From the cell containing the given text, extract its center point as (X, Y) coordinate. 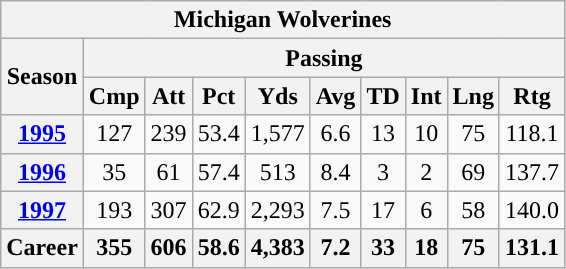
6.6 (336, 134)
307 (168, 210)
1997 (42, 210)
Rtg (532, 96)
TD (383, 96)
2 (426, 172)
57.4 (218, 172)
137.7 (532, 172)
118.1 (532, 134)
Cmp (114, 96)
1996 (42, 172)
18 (426, 248)
Passing (324, 58)
35 (114, 172)
131.1 (532, 248)
127 (114, 134)
8.4 (336, 172)
Int (426, 96)
513 (278, 172)
13 (383, 134)
7.2 (336, 248)
Michigan Wolverines (283, 20)
Avg (336, 96)
33 (383, 248)
58.6 (218, 248)
58 (473, 210)
53.4 (218, 134)
10 (426, 134)
193 (114, 210)
7.5 (336, 210)
355 (114, 248)
Career (42, 248)
6 (426, 210)
2,293 (278, 210)
Lng (473, 96)
Pct (218, 96)
62.9 (218, 210)
61 (168, 172)
Yds (278, 96)
3 (383, 172)
69 (473, 172)
1995 (42, 134)
17 (383, 210)
140.0 (532, 210)
239 (168, 134)
4,383 (278, 248)
606 (168, 248)
1,577 (278, 134)
Season (42, 77)
Att (168, 96)
